Determine the (X, Y) coordinate at the center of the cell enclosing the given text.  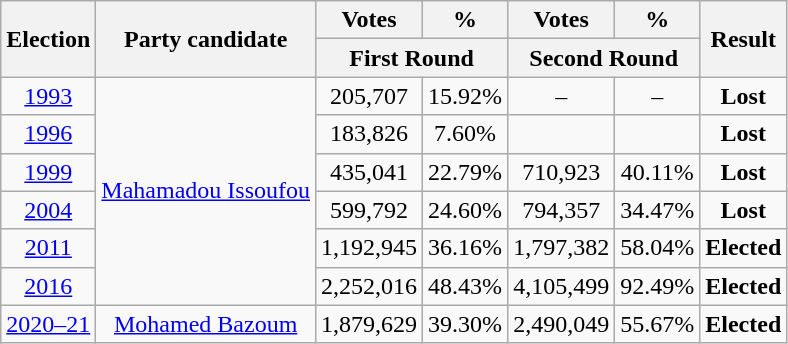
1,797,382 (562, 248)
36.16% (466, 248)
2,490,049 (562, 324)
2004 (48, 210)
Result (744, 39)
7.60% (466, 134)
1,879,629 (370, 324)
1996 (48, 134)
Mahamadou Issoufou (206, 191)
2020–21 (48, 324)
58.04% (658, 248)
Mohamed Bazoum (206, 324)
15.92% (466, 96)
92.49% (658, 286)
22.79% (466, 172)
599,792 (370, 210)
4,105,499 (562, 286)
39.30% (466, 324)
Party candidate (206, 39)
2016 (48, 286)
205,707 (370, 96)
794,357 (562, 210)
Election (48, 39)
710,923 (562, 172)
2,252,016 (370, 286)
Second Round (604, 58)
435,041 (370, 172)
55.67% (658, 324)
1,192,945 (370, 248)
1999 (48, 172)
34.47% (658, 210)
First Round (412, 58)
24.60% (466, 210)
2011 (48, 248)
183,826 (370, 134)
48.43% (466, 286)
40.11% (658, 172)
1993 (48, 96)
